Determine the [x, y] coordinate at the center of the cell enclosing the given text.  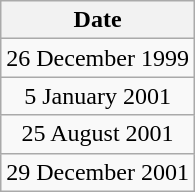
26 December 1999 [98, 58]
5 January 2001 [98, 96]
25 August 2001 [98, 134]
29 December 2001 [98, 172]
Date [98, 20]
